Pinpoint the cell where the given text exists, returning its (X, Y) midpoint coordinate. 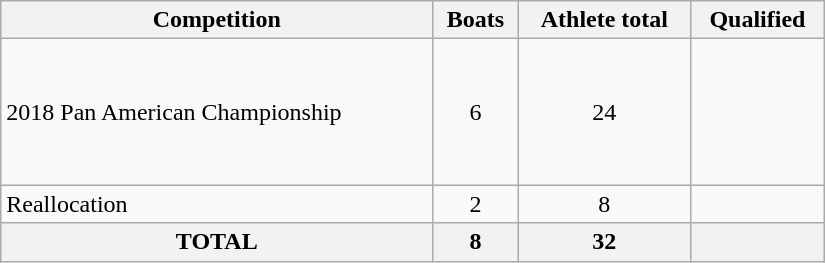
Boats (476, 20)
32 (604, 242)
24 (604, 112)
2 (476, 204)
Athlete total (604, 20)
6 (476, 112)
2018 Pan American Championship (217, 112)
TOTAL (217, 242)
Qualified (758, 20)
Competition (217, 20)
Reallocation (217, 204)
